Output the (X, Y) coordinate of the center of the cell containing the given text.  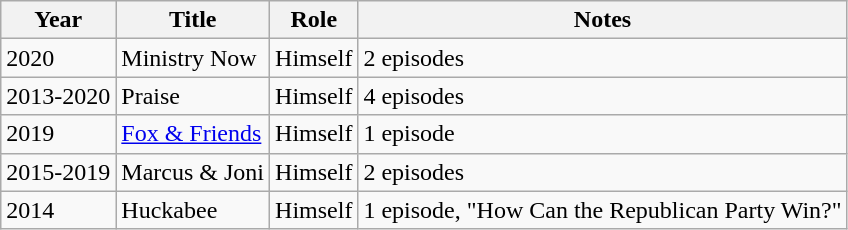
Huckabee (193, 210)
1 episode (602, 134)
2015-2019 (58, 172)
2013-2020 (58, 96)
Ministry Now (193, 58)
2019 (58, 134)
Praise (193, 96)
1 episode, "How Can the Republican Party Win?" (602, 210)
2014 (58, 210)
2020 (58, 58)
Marcus & Joni (193, 172)
Title (193, 20)
Year (58, 20)
Role (314, 20)
Fox & Friends (193, 134)
4 episodes (602, 96)
Notes (602, 20)
